Pinpoint the cell where the given text exists, returning its [x, y] midpoint coordinate. 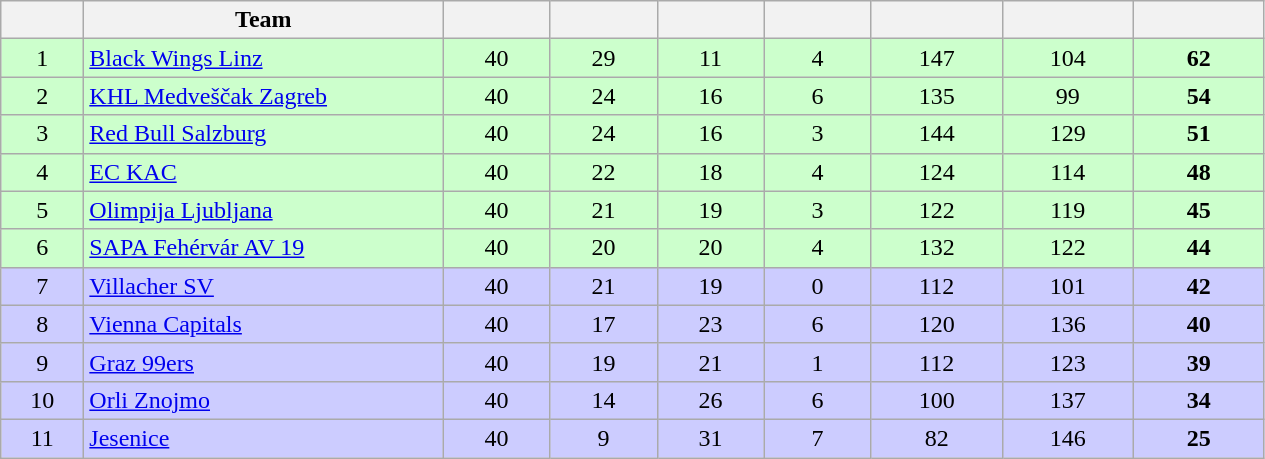
39 [1198, 362]
10 [42, 400]
123 [1068, 362]
132 [936, 248]
29 [604, 58]
2 [42, 96]
Orli Znojmo [264, 400]
100 [936, 400]
99 [1068, 96]
Jesenice [264, 438]
17 [604, 324]
8 [42, 324]
137 [1068, 400]
Vienna Capitals [264, 324]
Black Wings Linz [264, 58]
Graz 99ers [264, 362]
48 [1198, 172]
114 [1068, 172]
23 [710, 324]
Olimpija Ljubljana [264, 210]
120 [936, 324]
22 [604, 172]
135 [936, 96]
26 [710, 400]
104 [1068, 58]
44 [1198, 248]
31 [710, 438]
KHL Medveščak Zagreb [264, 96]
5 [42, 210]
0 [818, 286]
51 [1198, 134]
146 [1068, 438]
54 [1198, 96]
Red Bull Salzburg [264, 134]
129 [1068, 134]
14 [604, 400]
25 [1198, 438]
Team [264, 20]
SAPA Fehérvár AV 19 [264, 248]
42 [1198, 286]
119 [1068, 210]
144 [936, 134]
101 [1068, 286]
82 [936, 438]
124 [936, 172]
62 [1198, 58]
EC KAC [264, 172]
45 [1198, 210]
147 [936, 58]
34 [1198, 400]
136 [1068, 324]
Villacher SV [264, 286]
18 [710, 172]
